Scan for the cell matching the given text and deliver its (x, y) coordinate at center. 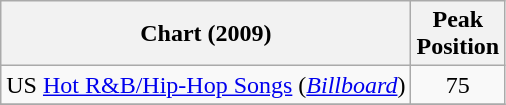
PeakPosition (458, 34)
Chart (2009) (206, 34)
75 (458, 85)
US Hot R&B/Hip-Hop Songs (Billboard) (206, 85)
